Provide the (x, y) coordinate of the cell's center where the given text is located.  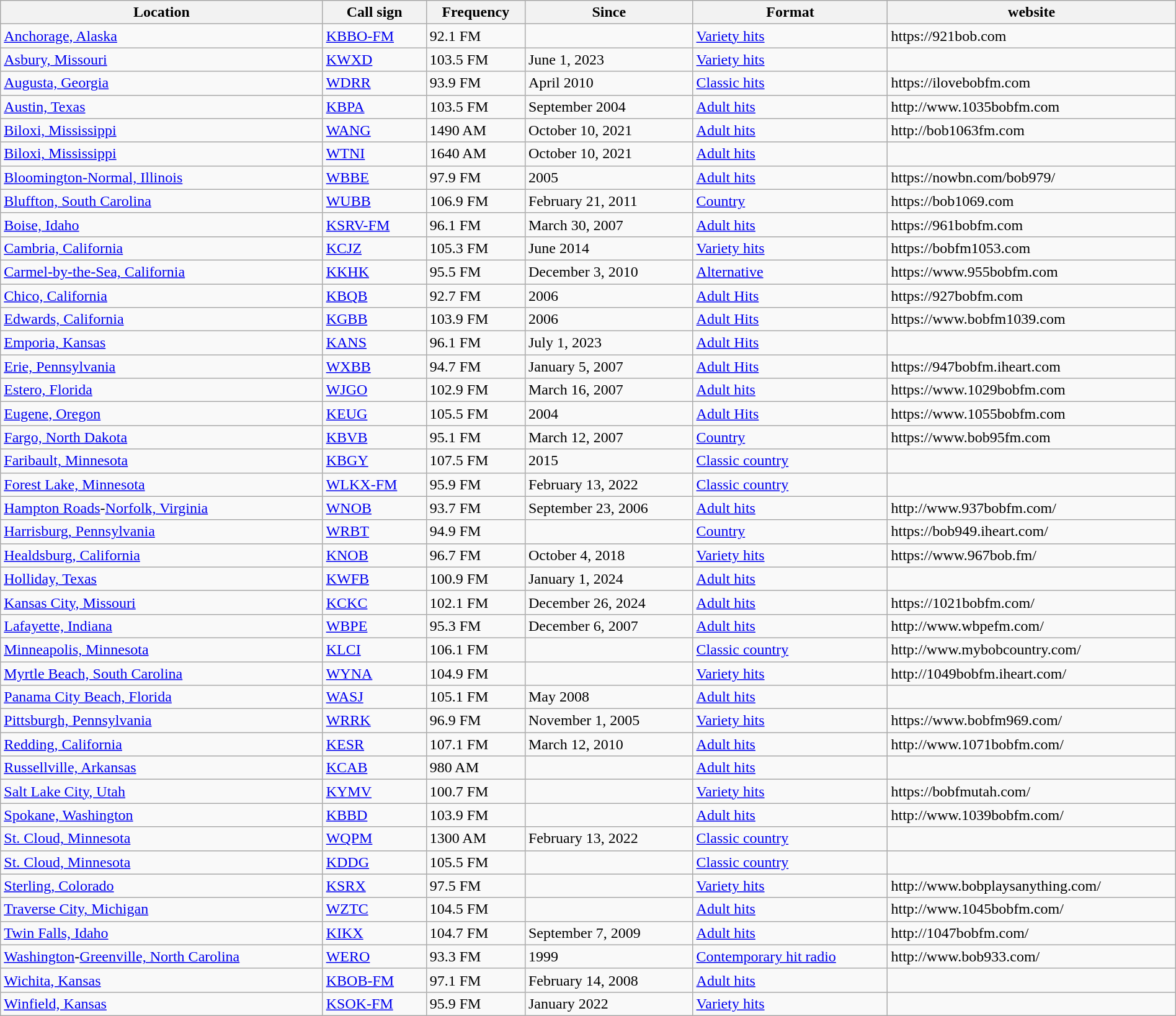
107.1 FM (475, 744)
February 21, 2011 (609, 201)
WERO (375, 956)
KWFB (375, 579)
KCJZ (375, 248)
102.9 FM (475, 390)
KDDG (375, 862)
http://www.wbpefm.com/ (1031, 626)
February 14, 2008 (609, 980)
980 AM (475, 768)
WZTC (375, 909)
102.1 FM (475, 602)
website (1031, 12)
https://www.bob95fm.com (1031, 437)
Alternative (790, 272)
WANG (375, 130)
KBBD (375, 815)
https://www.1055bobfm.com (1031, 414)
Bloomington-Normal, Illinois (161, 177)
https://www.bobfm1039.com (1031, 319)
http://1047bobfm.com/ (1031, 933)
Holliday, Texas (161, 579)
March 30, 2007 (609, 225)
https://961bobfm.com (1031, 225)
WTNI (375, 154)
https://nowbn.com/bob979/ (1031, 177)
KANS (375, 343)
104.9 FM (475, 673)
January 5, 2007 (609, 367)
Kansas City, Missouri (161, 602)
94.7 FM (475, 367)
Salt Lake City, Utah (161, 791)
Russellville, Arkansas (161, 768)
December 3, 2010 (609, 272)
KBGY (375, 461)
KIKX (375, 933)
95.3 FM (475, 626)
https://927bobfm.com (1031, 296)
https://1021bobfm.com/ (1031, 602)
92.1 FM (475, 36)
106.9 FM (475, 201)
https://bob949.iheart.com/ (1031, 532)
KBOB-FM (375, 980)
https://bobfm1053.com (1031, 248)
104.7 FM (475, 933)
Since (609, 12)
June 2014 (609, 248)
97.1 FM (475, 980)
2004 (609, 414)
Forest Lake, Minnesota (161, 484)
December 26, 2024 (609, 602)
2005 (609, 177)
July 1, 2023 (609, 343)
Pittsburgh, Pennsylvania (161, 721)
November 1, 2005 (609, 721)
1640 AM (475, 154)
Anchorage, Alaska (161, 36)
Format (790, 12)
Frequency (475, 12)
http://bob1063fm.com (1031, 130)
94.9 FM (475, 532)
https://947bobfm.iheart.com (1031, 367)
Estero, Florida (161, 390)
WRRK (375, 721)
KYMV (375, 791)
KESR (375, 744)
Eugene, Oregon (161, 414)
WASJ (375, 697)
Hampton Roads-Norfolk, Virginia (161, 508)
96.7 FM (475, 555)
Location (161, 12)
Healdsburg, California (161, 555)
Twin Falls, Idaho (161, 933)
KCAB (375, 768)
January 1, 2024 (609, 579)
1999 (609, 956)
https://bobfmutah.com/ (1031, 791)
Call sign (375, 12)
Minneapolis, Minnesota (161, 649)
April 2010 (609, 83)
Cambria, California (161, 248)
March 12, 2007 (609, 437)
http://www.bob933.com/ (1031, 956)
KBPA (375, 107)
May 2008 (609, 697)
KGBB (375, 319)
KCKC (375, 602)
Chico, California (161, 296)
http://www.1035bobfm.com (1031, 107)
105.3 FM (475, 248)
Harrisburg, Pennsylvania (161, 532)
93.9 FM (475, 83)
Austin, Texas (161, 107)
KBBO-FM (375, 36)
96.9 FM (475, 721)
92.7 FM (475, 296)
Traverse City, Michigan (161, 909)
WBBE (375, 177)
http://1049bobfm.iheart.com/ (1031, 673)
Sterling, Colorado (161, 886)
December 6, 2007 (609, 626)
KSRV-FM (375, 225)
93.3 FM (475, 956)
Erie, Pennsylvania (161, 367)
http://www.937bobfm.com/ (1031, 508)
Contemporary hit radio (790, 956)
http://www.1045bobfm.com/ (1031, 909)
104.5 FM (475, 909)
100.9 FM (475, 579)
Panama City Beach, Florida (161, 697)
WXBB (375, 367)
October 4, 2018 (609, 555)
KKHK (375, 272)
Bluffton, South Carolina (161, 201)
Augusta, Georgia (161, 83)
WQPM (375, 839)
KWXD (375, 60)
97.5 FM (475, 886)
https://www.bobfm969.com/ (1031, 721)
Boise, Idaho (161, 225)
WRBT (375, 532)
WNOB (375, 508)
KNOB (375, 555)
September 2004 (609, 107)
http://www.1071bobfm.com/ (1031, 744)
95.5 FM (475, 272)
100.7 FM (475, 791)
June 1, 2023 (609, 60)
KSRX (375, 886)
Fargo, North Dakota (161, 437)
KEUG (375, 414)
https://bob1069.com (1031, 201)
https://921bob.com (1031, 36)
KLCI (375, 649)
Lafayette, Indiana (161, 626)
105.1 FM (475, 697)
March 12, 2010 (609, 744)
KBVB (375, 437)
January 2022 (609, 1004)
Myrtle Beach, South Carolina (161, 673)
WYNA (375, 673)
Edwards, California (161, 319)
September 7, 2009 (609, 933)
https://www.1029bobfm.com (1031, 390)
Winfield, Kansas (161, 1004)
Spokane, Washington (161, 815)
1300 AM (475, 839)
93.7 FM (475, 508)
107.5 FM (475, 461)
https://www.955bobfm.com (1031, 272)
97.9 FM (475, 177)
Washington-Greenville, North Carolina (161, 956)
WLKX-FM (375, 484)
March 16, 2007 (609, 390)
WUBB (375, 201)
2015 (609, 461)
106.1 FM (475, 649)
Classic hits (790, 83)
Emporia, Kansas (161, 343)
http://www.mybobcountry.com/ (1031, 649)
https://www.967bob.fm/ (1031, 555)
Redding, California (161, 744)
https://ilovebobfm.com (1031, 83)
KBQB (375, 296)
http://www.bobplaysanything.com/ (1031, 886)
WDRR (375, 83)
95.1 FM (475, 437)
Wichita, Kansas (161, 980)
WJGO (375, 390)
Faribault, Minnesota (161, 461)
Asbury, Missouri (161, 60)
Carmel-by-the-Sea, California (161, 272)
1490 AM (475, 130)
WBPE (375, 626)
September 23, 2006 (609, 508)
KSOK-FM (375, 1004)
http://www.1039bobfm.com/ (1031, 815)
